Determine the (x, y) coordinate at the center of the cell enclosing the given text.  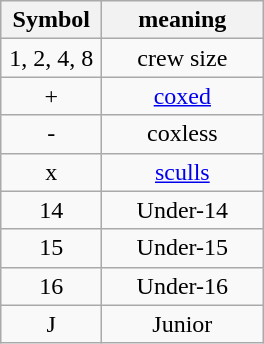
J (52, 324)
15 (52, 248)
x (52, 172)
Under-14 (182, 210)
Under-16 (182, 286)
Junior (182, 324)
sculls (182, 172)
coxed (182, 96)
Under-15 (182, 248)
meaning (182, 20)
Symbol (52, 20)
16 (52, 286)
- (52, 134)
crew size (182, 58)
1, 2, 4, 8 (52, 58)
14 (52, 210)
coxless (182, 134)
+ (52, 96)
